Detect which cell encompasses the target text, then output its (x, y) center coordinate. 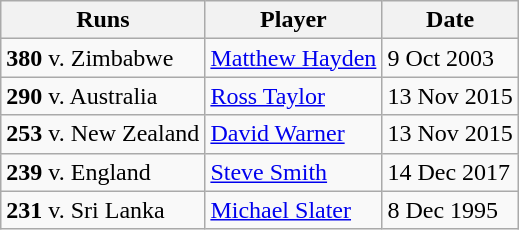
Date (450, 20)
253 v. New Zealand (103, 134)
231 v. Sri Lanka (103, 210)
Steve Smith (294, 172)
290 v. Australia (103, 96)
Ross Taylor (294, 96)
David Warner (294, 134)
380 v. Zimbabwe (103, 58)
8 Dec 1995 (450, 210)
Runs (103, 20)
9 Oct 2003 (450, 58)
239 v. England (103, 172)
Michael Slater (294, 210)
Player (294, 20)
Matthew Hayden (294, 58)
14 Dec 2017 (450, 172)
